Find where the given text appears and provide that cell's center as [x, y] coordinate. 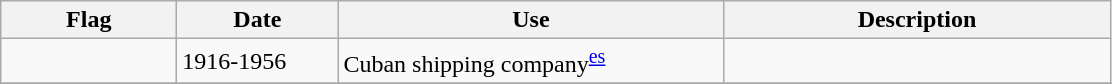
Use [531, 20]
Cuban shipping companyes [531, 62]
Date [258, 20]
1916-1956 [258, 62]
Flag [89, 20]
Description [917, 20]
